For the text-containing cell, return its midpoint in (x, y) coordinate format. 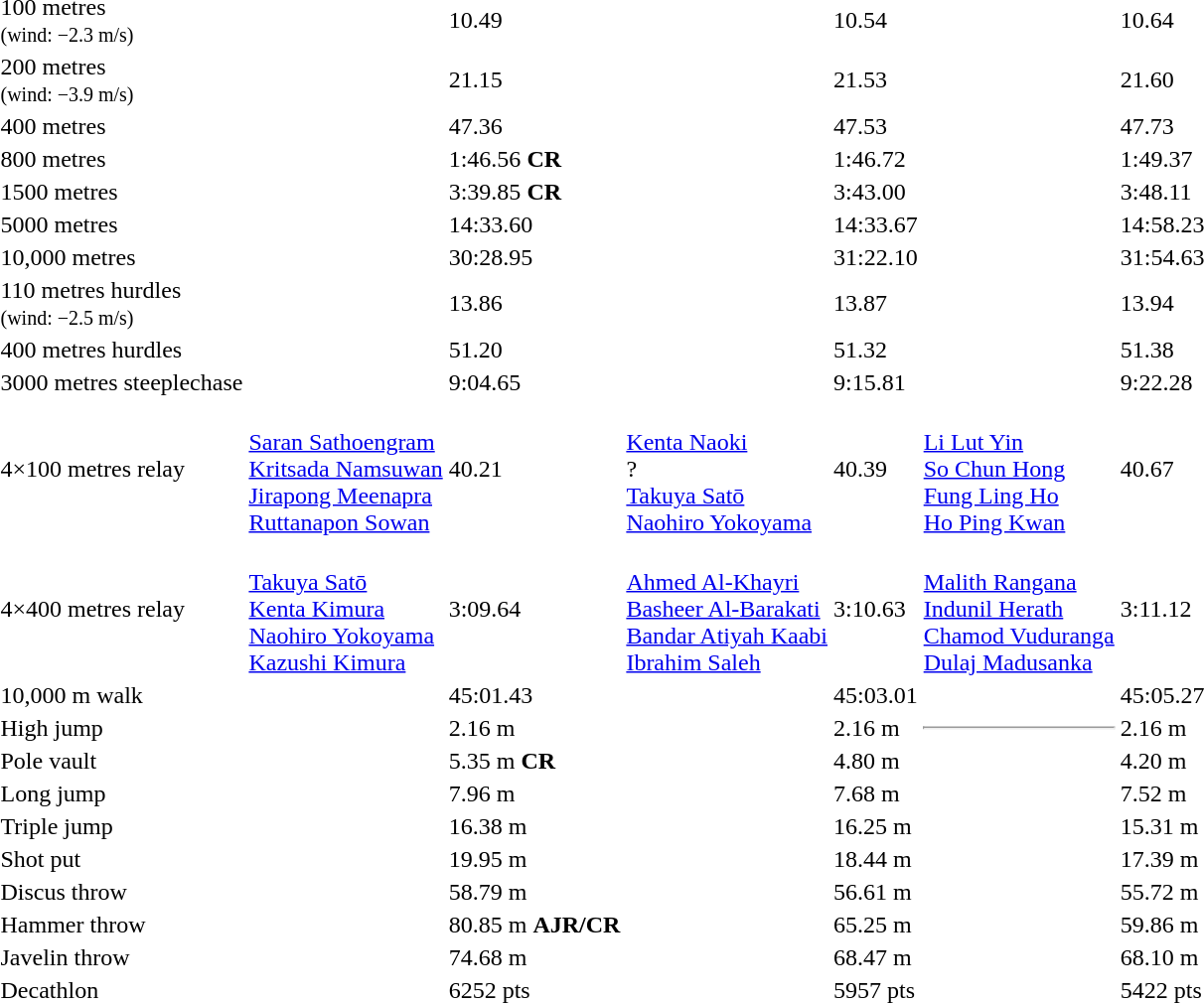
40.39 (876, 469)
9:15.81 (876, 382)
74.68 m (534, 957)
Malith RanganaIndunil HerathChamod VudurangaDulaj Madusanka (1019, 609)
21.15 (534, 79)
16.38 m (534, 826)
9:04.65 (534, 382)
Li Lut YinSo Chun HongFung Ling HoHo Ping Kwan (1019, 469)
65.25 m (876, 925)
Ahmed Al-KhayriBasheer Al-BarakatiBandar Atiyah KaabiIbrahim Saleh (727, 609)
14:33.67 (876, 224)
30:28.95 (534, 257)
13.86 (534, 304)
19.95 m (534, 859)
31:22.10 (876, 257)
47.36 (534, 126)
16.25 m (876, 826)
13.87 (876, 304)
40.21 (534, 469)
47.53 (876, 126)
3:10.63 (876, 609)
4.80 m (876, 761)
3:43.00 (876, 192)
68.47 m (876, 957)
51.20 (534, 350)
Takuya SatōKenta KimuraNaohiro YokoyamaKazushi Kimura (346, 609)
7.68 m (876, 793)
58.79 m (534, 892)
80.85 m AJR/CR (534, 925)
Saran SathoengramKritsada NamsuwanJirapong MeenapraRuttanapon Sowan (346, 469)
45:03.01 (876, 695)
45:01.43 (534, 695)
3:39.85 CR (534, 192)
1:46.56 CR (534, 159)
51.32 (876, 350)
1:46.72 (876, 159)
7.96 m (534, 793)
14:33.60 (534, 224)
5.35 m CR (534, 761)
56.61 m (876, 892)
Kenta Naoki?Takuya SatōNaohiro Yokoyama (727, 469)
21.53 (876, 79)
18.44 m (876, 859)
3:09.64 (534, 609)
